Locate the cell with the specified text and output its [X, Y] center coordinate. 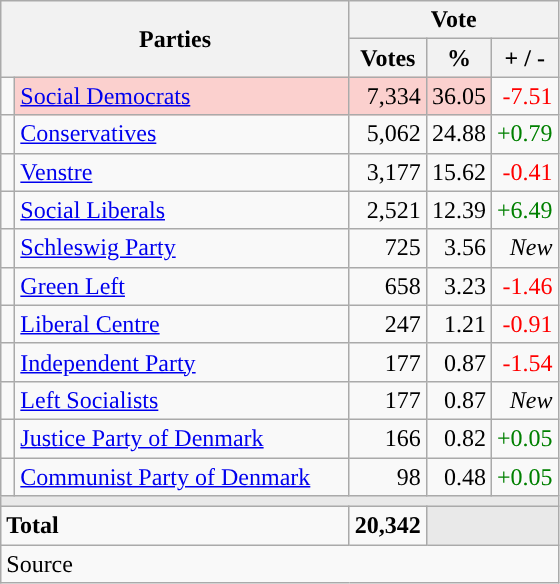
0.82 [458, 438]
Independent Party [182, 362]
-0.91 [524, 324]
2,521 [388, 210]
Schleswig Party [182, 248]
% [458, 58]
7,334 [388, 96]
Vote [454, 20]
Total [176, 526]
Green Left [182, 286]
Left Socialists [182, 400]
0.48 [458, 477]
+6.49 [524, 210]
36.05 [458, 96]
Justice Party of Denmark [182, 438]
247 [388, 324]
-0.41 [524, 172]
24.88 [458, 134]
-7.51 [524, 96]
3.56 [458, 248]
15.62 [458, 172]
Source [280, 564]
658 [388, 286]
Social Democrats [182, 96]
Social Liberals [182, 210]
3.23 [458, 286]
725 [388, 248]
3,177 [388, 172]
+0.79 [524, 134]
1.21 [458, 324]
98 [388, 477]
20,342 [388, 526]
+ / - [524, 58]
166 [388, 438]
12.39 [458, 210]
Liberal Centre [182, 324]
-1.54 [524, 362]
Votes [388, 58]
5,062 [388, 134]
-1.46 [524, 286]
Conservatives [182, 134]
Parties [176, 39]
Communist Party of Denmark [182, 477]
Venstre [182, 172]
